Scan for the cell matching the given text and deliver its (x, y) coordinate at center. 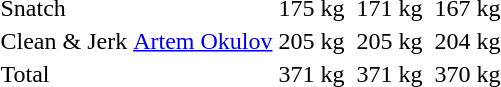
Artem Okulov (203, 41)
